Provide the [x, y] coordinate of the cell's center where the given text is located.  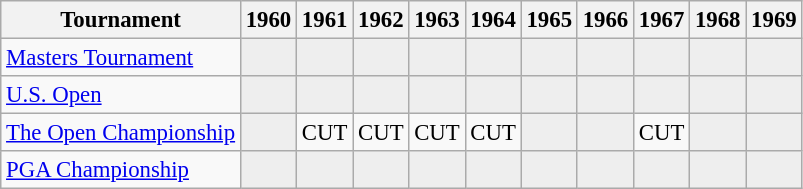
U.S. Open [121, 95]
1966 [605, 20]
1965 [549, 20]
1961 [325, 20]
1962 [381, 20]
Tournament [121, 20]
PGA Championship [121, 170]
The Open Championship [121, 133]
1967 [661, 20]
1968 [718, 20]
1969 [774, 20]
1960 [268, 20]
Masters Tournament [121, 58]
1963 [437, 20]
1964 [493, 20]
